Determine the (X, Y) coordinate at the center of the cell enclosing the given text.  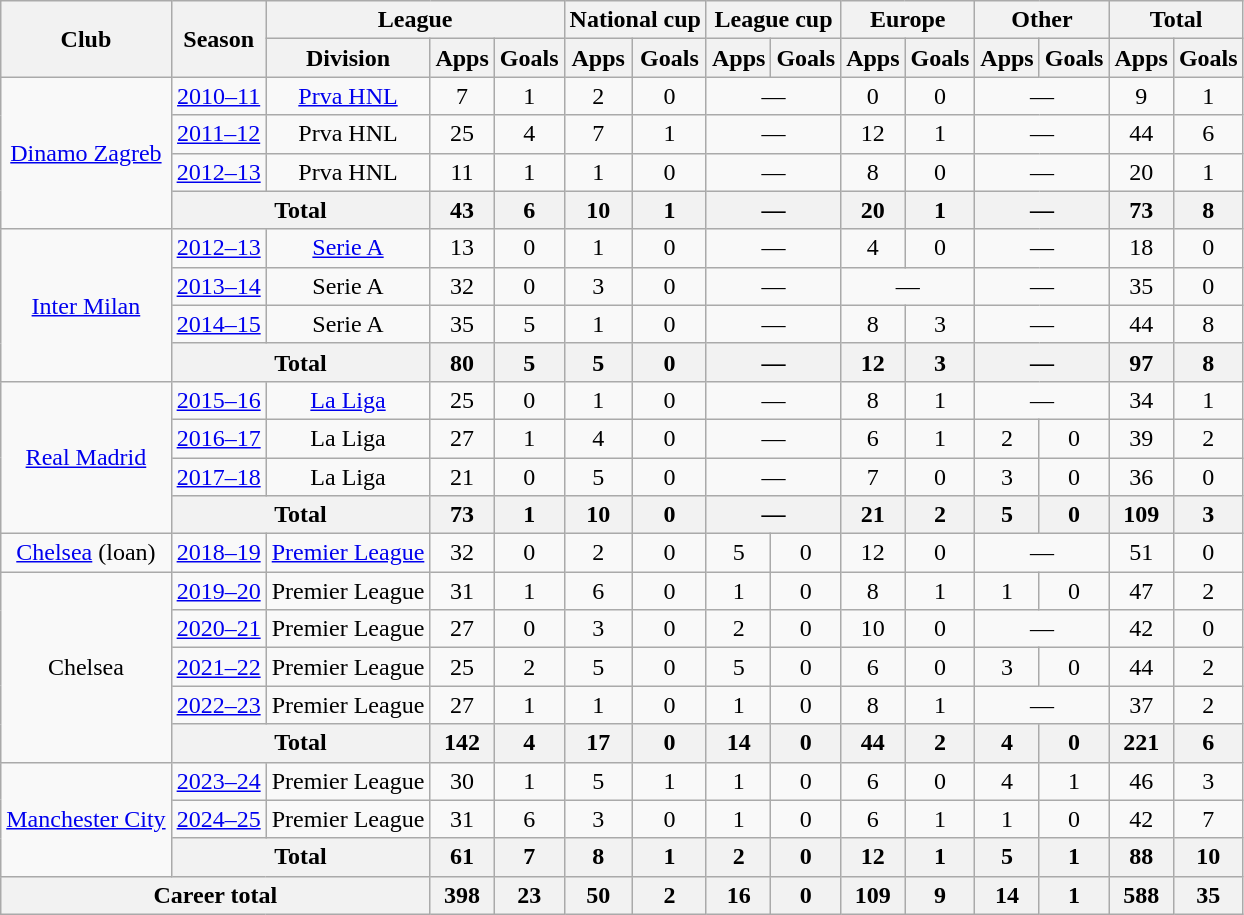
Manchester City (86, 819)
37 (1141, 705)
2024–25 (218, 819)
2022–23 (218, 705)
Dinamo Zagreb (86, 153)
50 (598, 895)
16 (738, 895)
97 (1141, 362)
2021–22 (218, 667)
2014–15 (218, 324)
2010–11 (218, 96)
League cup (773, 20)
51 (1141, 553)
Chelsea (86, 667)
23 (529, 895)
2023–24 (218, 781)
30 (462, 781)
Season (218, 39)
398 (462, 895)
13 (462, 248)
142 (462, 743)
Club (86, 39)
2018–19 (218, 553)
46 (1141, 781)
43 (462, 210)
36 (1141, 477)
2011–12 (218, 134)
2013–14 (218, 286)
2015–16 (218, 400)
National cup (635, 20)
61 (462, 857)
Real Madrid (86, 457)
Inter Milan (86, 305)
588 (1141, 895)
18 (1141, 248)
2019–20 (218, 591)
League (415, 20)
17 (598, 743)
80 (462, 362)
Chelsea (loan) (86, 553)
47 (1141, 591)
34 (1141, 400)
88 (1141, 857)
Europe (908, 20)
Career total (216, 895)
Other (1042, 20)
2016–17 (218, 438)
Division (348, 58)
2017–18 (218, 477)
11 (462, 172)
39 (1141, 438)
221 (1141, 743)
2020–21 (218, 629)
